Provide the (x, y) coordinate of the cell's center where the given text is located.  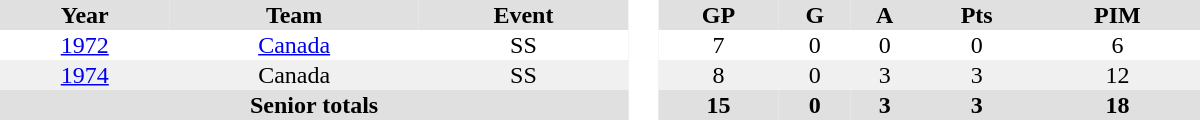
12 (1118, 75)
Event (524, 15)
GP (718, 15)
1974 (85, 75)
Year (85, 15)
8 (718, 75)
1972 (85, 45)
G (815, 15)
Senior totals (314, 105)
Pts (976, 15)
PIM (1118, 15)
Team (294, 15)
7 (718, 45)
6 (1118, 45)
15 (718, 105)
18 (1118, 105)
A (885, 15)
